Output the [X, Y] coordinate of the center of the cell containing the given text.  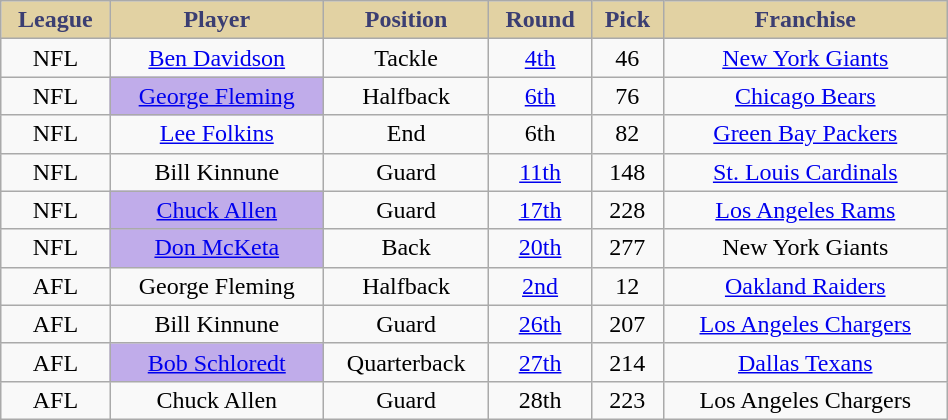
St. Louis Cardinals [805, 172]
Chicago Bears [805, 96]
Ben Davidson [216, 58]
223 [627, 400]
Green Bay Packers [805, 134]
46 [627, 58]
Position [406, 20]
Player [216, 20]
27th [540, 362]
228 [627, 210]
Oakland Raiders [805, 286]
Los Angeles Rams [805, 210]
207 [627, 324]
4th [540, 58]
76 [627, 96]
82 [627, 134]
League [56, 20]
Quarterback [406, 362]
277 [627, 248]
26th [540, 324]
214 [627, 362]
2nd [540, 286]
148 [627, 172]
Franchise [805, 20]
Lee Folkins [216, 134]
Don McKeta [216, 248]
Tackle [406, 58]
Pick [627, 20]
Round [540, 20]
28th [540, 400]
Dallas Texans [805, 362]
12 [627, 286]
Bob Schloredt [216, 362]
11th [540, 172]
20th [540, 248]
End [406, 134]
17th [540, 210]
Back [406, 248]
